Determine the (X, Y) coordinate at the center of the cell enclosing the given text.  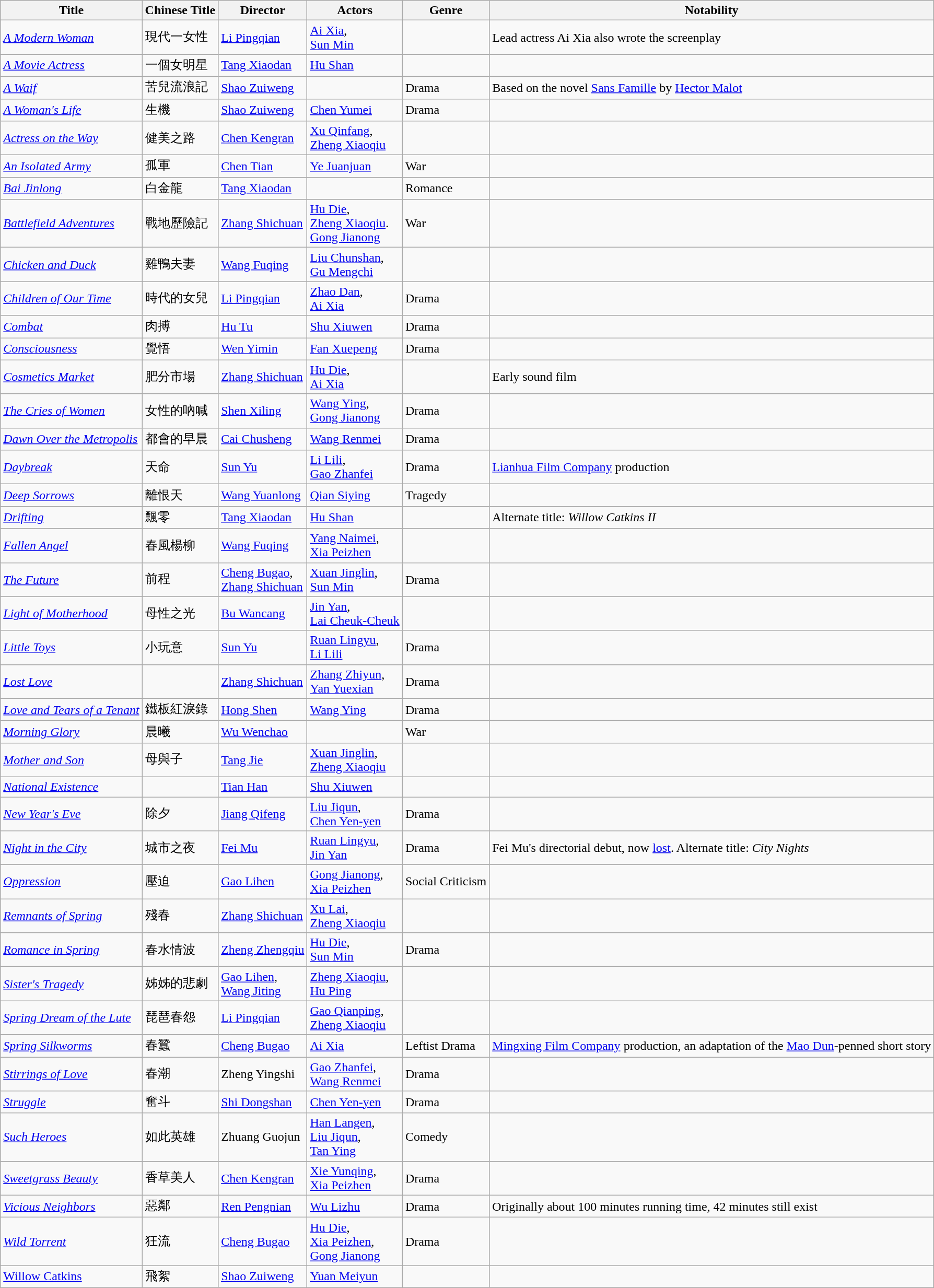
Yang Naimei,Xia Peizhen (355, 545)
Bai Jinlong (71, 188)
春風楊柳 (180, 545)
Shi Dongshan (263, 1102)
Cosmetics Market (71, 377)
飛絮 (180, 1277)
奮斗 (180, 1102)
Zheng Zhengqiu (263, 950)
Oppression (71, 882)
Fei Mu (263, 848)
Zhao Dan,Ai Xia (355, 299)
孤軍 (180, 166)
健美之路 (180, 138)
壓迫 (180, 882)
Children of Our Time (71, 299)
Light of Motherhood (71, 613)
Fallen Angel (71, 545)
惡鄰 (180, 1207)
Wu Wenchao (263, 732)
The Future (71, 580)
春蠶 (180, 1046)
An Isolated Army (71, 166)
Title (71, 10)
肥分市場 (180, 377)
都會的早晨 (180, 439)
Drifting (71, 517)
A Movie Actress (71, 66)
Yuan Meiyun (355, 1277)
Xuan Jinglin,Zheng Xiaoqiu (355, 759)
白金龍 (180, 188)
雞鴨夫妻 (180, 264)
Ren Pengnian (263, 1207)
Actress on the Way (71, 138)
Ye Juanjuan (355, 166)
女性的吶喊 (180, 411)
Spring Silkworms (71, 1046)
前程 (180, 580)
Bu Wancang (263, 613)
Remnants of Spring (71, 916)
Willow Catkins (71, 1277)
Gao Lihen (263, 882)
Notability (711, 10)
Gao Lihen,Wang Jiting (263, 984)
Zhuang Guojun (263, 1137)
離恨天 (180, 495)
Love and Tears of a Tenant (71, 709)
Chen Yen-yen (355, 1102)
Based on the novel Sans Famille by Hector Malot (711, 88)
Battlefield Adventures (71, 224)
戰地歷險記 (180, 224)
Mingxing Film Company production, an adaptation of the Mao Dun-penned short story (711, 1046)
Hu Die,Xia Peizhen,Gong Jianong (355, 1242)
Romance in Spring (71, 950)
生機 (180, 110)
Comedy (446, 1137)
Lead actress Ai Xia also wrote the screenplay (711, 38)
肉搏 (180, 327)
Ai Xia,Sun Min (355, 38)
飄零 (180, 517)
Wen Yimin (263, 349)
香草美人 (180, 1178)
Hu Die,Ai Xia (355, 377)
Social Criticism (446, 882)
Actors (355, 10)
Li Lili,Gao Zhanfei (355, 467)
晨曦 (180, 732)
Wang Renmei (355, 439)
春潮 (180, 1074)
Hu Die,Zheng Xiaoqiu.Gong Jianong (355, 224)
Little Toys (71, 648)
Shen Xiling (263, 411)
覺悟 (180, 349)
Liu Chunshan,Gu Mengchi (355, 264)
Night in the City (71, 848)
Alternate title: Willow Catkins II (711, 517)
Zhang Zhiyun,Yan Yuexian (355, 681)
National Existence (71, 787)
Cai Chusheng (263, 439)
母與子 (180, 759)
Xuan Jinglin,Sun Min (355, 580)
Consciousness (71, 349)
一個女明星 (180, 66)
Early sound film (711, 377)
Gong Jianong,Xia Peizhen (355, 882)
A Waif (71, 88)
母性之光 (180, 613)
Struggle (71, 1102)
Xie Yunqing,Xia Peizhen (355, 1178)
姊姊的悲劇 (180, 984)
Wang Yuanlong (263, 495)
Sweetgrass Beauty (71, 1178)
Hu Die,Sun Min (355, 950)
Daybreak (71, 467)
鐵板紅淚錄 (180, 709)
New Year's Eve (71, 814)
Wang Ying (355, 709)
Chicken and Duck (71, 264)
Combat (71, 327)
The Cries of Women (71, 411)
Tragedy (446, 495)
Morning Glory (71, 732)
春水情波 (180, 950)
Genre (446, 10)
Hong Shen (263, 709)
Sister's Tragedy (71, 984)
Mother and Son (71, 759)
時代的女兒 (180, 299)
Tian Han (263, 787)
Leftist Drama (446, 1046)
Lianhua Film Company production (711, 467)
Tang Jie (263, 759)
琵琶春怨 (180, 1017)
如此英雄 (180, 1137)
Spring Dream of the Lute (71, 1017)
小玩意 (180, 648)
Ai Xia (355, 1046)
Xu Qinfang,Zheng Xiaoqiu (355, 138)
Wang Ying,Gong Jianong (355, 411)
Gao Qianping,Zheng Xiaoqiu (355, 1017)
天命 (180, 467)
A Modern Woman (71, 38)
殘春 (180, 916)
Romance (446, 188)
Wild Torrent (71, 1242)
Chen Tian (263, 166)
現代一女性 (180, 38)
Zheng Xiaoqiu,Hu Ping (355, 984)
城市之夜 (180, 848)
Lost Love (71, 681)
Dawn Over the Metropolis (71, 439)
Wu Lizhu (355, 1207)
Ruan Lingyu,Li Lili (355, 648)
Fei Mu's directorial debut, now lost. Alternate title: City Nights (711, 848)
Vicious Neighbors (71, 1207)
Han Langen,Liu Jiqun,Tan Ying (355, 1137)
Jiang Qifeng (263, 814)
Director (263, 10)
Chinese Title (180, 10)
狂流 (180, 1242)
Ruan Lingyu,Jin Yan (355, 848)
Gao Zhanfei,Wang Renmei (355, 1074)
Qian Siying (355, 495)
Such Heroes (71, 1137)
Fan Xuepeng (355, 349)
A Woman's Life (71, 110)
Zheng Yingshi (263, 1074)
Deep Sorrows (71, 495)
Xu Lai,Zheng Xiaoqiu (355, 916)
Stirrings of Love (71, 1074)
Liu Jiqun,Chen Yen-yen (355, 814)
除夕 (180, 814)
Jin Yan,Lai Cheuk-Cheuk (355, 613)
Chen Yumei (355, 110)
苦兒流浪記 (180, 88)
Originally about 100 minutes running time, 42 minutes still exist (711, 1207)
Cheng Bugao,Zhang Shichuan (263, 580)
Hu Tu (263, 327)
